Find where the given text appears and provide that cell's center as [X, Y] coordinate. 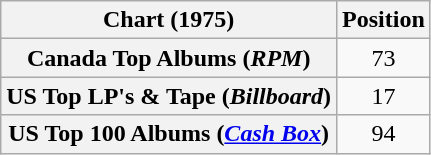
73 [384, 58]
94 [384, 134]
Canada Top Albums (RPM) [169, 58]
US Top LP's & Tape (Billboard) [169, 96]
Position [384, 20]
US Top 100 Albums (Cash Box) [169, 134]
17 [384, 96]
Chart (1975) [169, 20]
